Provide the [x, y] coordinate of the cell's center where the given text is located.  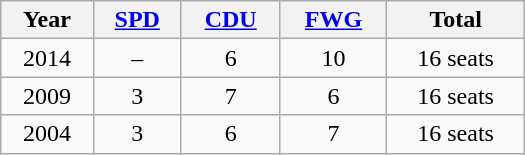
2014 [47, 58]
2004 [47, 134]
2009 [47, 96]
SPD [137, 20]
10 [334, 58]
CDU [230, 20]
– [137, 58]
Year [47, 20]
Total [456, 20]
FWG [334, 20]
